Scan for the cell matching the given text and deliver its [X, Y] coordinate at center. 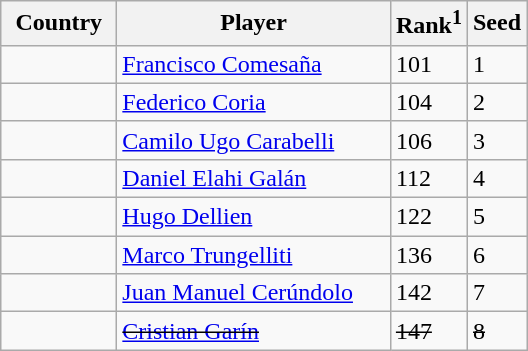
1 [496, 64]
Hugo Dellien [254, 217]
142 [428, 293]
Player [254, 24]
Marco Trungelliti [254, 255]
Camilo Ugo Carabelli [254, 140]
Federico Coria [254, 102]
104 [428, 102]
147 [428, 331]
Daniel Elahi Galán [254, 178]
Rank1 [428, 24]
112 [428, 178]
Seed [496, 24]
4 [496, 178]
136 [428, 255]
6 [496, 255]
5 [496, 217]
Cristian Garín [254, 331]
Country [59, 24]
3 [496, 140]
101 [428, 64]
Francisco Comesaña [254, 64]
7 [496, 293]
106 [428, 140]
Juan Manuel Cerúndolo [254, 293]
2 [496, 102]
122 [428, 217]
8 [496, 331]
